Identify which cell holds the provided text, then report its (x, y) central coordinate. 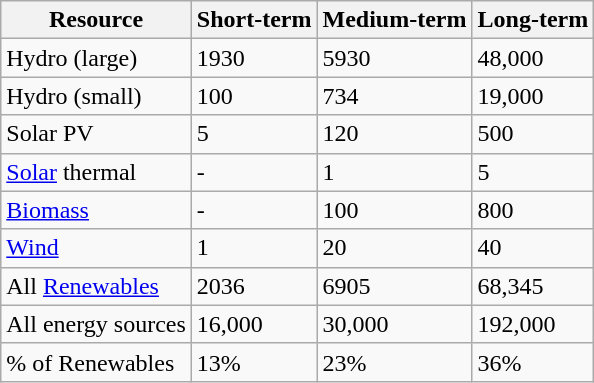
Wind (96, 248)
All energy sources (96, 324)
Medium-term (394, 20)
192,000 (533, 324)
Hydro (large) (96, 58)
1930 (254, 58)
734 (394, 96)
19,000 (533, 96)
Resource (96, 20)
Biomass (96, 210)
30,000 (394, 324)
5930 (394, 58)
% of Renewables (96, 362)
Long-term (533, 20)
68,345 (533, 286)
36% (533, 362)
800 (533, 210)
Short-term (254, 20)
All Renewables (96, 286)
Solar PV (96, 134)
16,000 (254, 324)
120 (394, 134)
500 (533, 134)
13% (254, 362)
Hydro (small) (96, 96)
48,000 (533, 58)
23% (394, 362)
2036 (254, 286)
40 (533, 248)
20 (394, 248)
6905 (394, 286)
Solar thermal (96, 172)
